Pinpoint the cell where the given text exists, returning its (X, Y) midpoint coordinate. 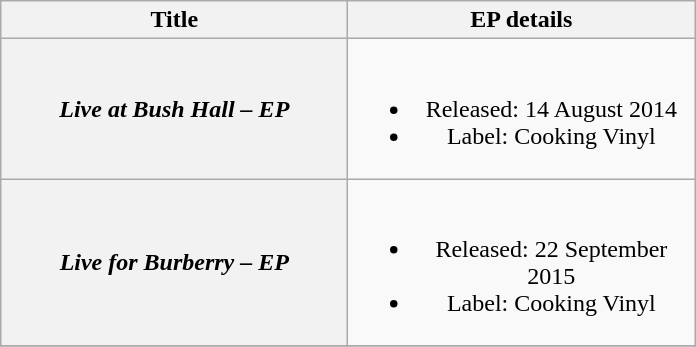
Live for Burberry – EP (174, 262)
Title (174, 20)
Released: 22 September 2015Label: Cooking Vinyl (522, 262)
Live at Bush Hall – EP (174, 109)
EP details (522, 20)
Released: 14 August 2014Label: Cooking Vinyl (522, 109)
